From the cell containing the given text, extract its center point as [X, Y] coordinate. 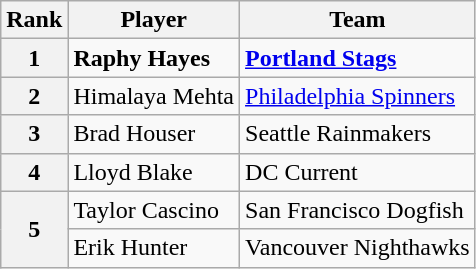
Taylor Cascino [154, 210]
Seattle Rainmakers [358, 134]
2 [34, 96]
Portland Stags [358, 58]
Erik Hunter [154, 248]
Lloyd Blake [154, 172]
Brad Houser [154, 134]
3 [34, 134]
Raphy Hayes [154, 58]
Player [154, 20]
Team [358, 20]
5 [34, 229]
Vancouver Nighthawks [358, 248]
Himalaya Mehta [154, 96]
4 [34, 172]
DC Current [358, 172]
Rank [34, 20]
Philadelphia Spinners [358, 96]
1 [34, 58]
San Francisco Dogfish [358, 210]
